Return the (X, Y) coordinate for the center point of the cell that contains the specified text.  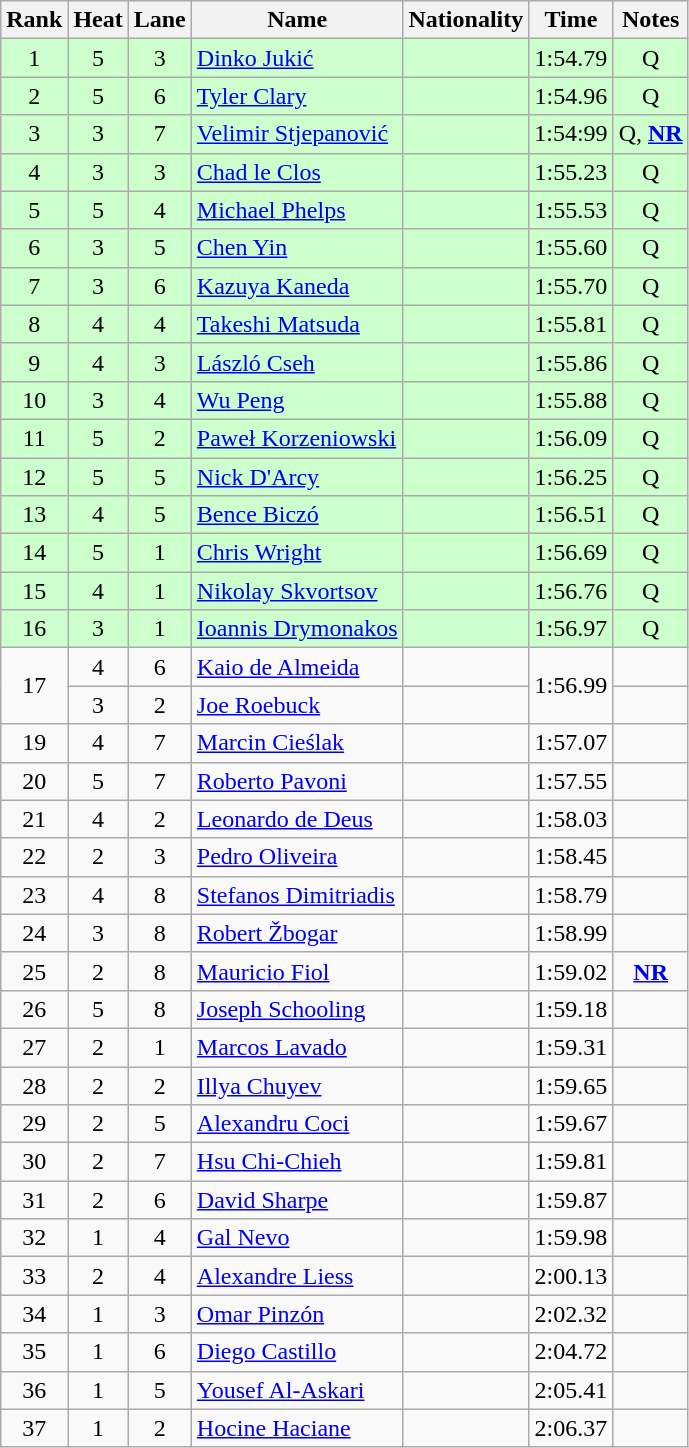
1:56.97 (571, 629)
17 (34, 686)
1:57.55 (571, 781)
Joe Roebuck (297, 705)
1:55.60 (571, 248)
Nationality (466, 20)
Roberto Pavoni (297, 781)
Joseph Schooling (297, 1009)
Rank (34, 20)
Ioannis Drymonakos (297, 629)
1:56.51 (571, 515)
László Cseh (297, 362)
Chen Yin (297, 248)
Alexandre Liess (297, 1276)
1:54:99 (571, 134)
26 (34, 1009)
Notes (650, 20)
Time (571, 20)
Yousef Al-Askari (297, 1390)
Lane (160, 20)
Paweł Korzeniowski (297, 438)
12 (34, 477)
1:59.31 (571, 1047)
1:57.07 (571, 743)
36 (34, 1390)
15 (34, 591)
24 (34, 933)
1:56.99 (571, 686)
9 (34, 362)
13 (34, 515)
Robert Žbogar (297, 933)
11 (34, 438)
Omar Pinzón (297, 1314)
Mauricio Fiol (297, 971)
1:55.53 (571, 210)
Nikolay Skvortsov (297, 591)
Leonardo de Deus (297, 819)
1:55.23 (571, 172)
31 (34, 1200)
1:59.67 (571, 1124)
Bence Biczó (297, 515)
35 (34, 1352)
Kaio de Almeida (297, 667)
27 (34, 1047)
Alexandru Coci (297, 1124)
Wu Peng (297, 400)
Dinko Jukić (297, 58)
Marcin Cieślak (297, 743)
2:05.41 (571, 1390)
Hsu Chi-Chieh (297, 1162)
1:56.09 (571, 438)
20 (34, 781)
Chris Wright (297, 553)
David Sharpe (297, 1200)
1:55.81 (571, 324)
1:59.87 (571, 1200)
NR (650, 971)
25 (34, 971)
1:59.02 (571, 971)
29 (34, 1124)
Takeshi Matsuda (297, 324)
1:58.03 (571, 819)
28 (34, 1085)
Gal Nevo (297, 1238)
Tyler Clary (297, 96)
1:56.25 (571, 477)
21 (34, 819)
23 (34, 895)
1:56.76 (571, 591)
Chad le Clos (297, 172)
1:54.96 (571, 96)
2:00.13 (571, 1276)
Heat (98, 20)
1:59.18 (571, 1009)
2:06.37 (571, 1428)
Kazuya Kaneda (297, 286)
22 (34, 857)
Pedro Oliveira (297, 857)
Stefanos Dimitriadis (297, 895)
16 (34, 629)
Nick D'Arcy (297, 477)
1:58.99 (571, 933)
37 (34, 1428)
2:04.72 (571, 1352)
Michael Phelps (297, 210)
1:55.88 (571, 400)
30 (34, 1162)
14 (34, 553)
32 (34, 1238)
Hocine Haciane (297, 1428)
1:54.79 (571, 58)
34 (34, 1314)
1:58.79 (571, 895)
Velimir Stjepanović (297, 134)
1:59.65 (571, 1085)
Illya Chuyev (297, 1085)
Q, NR (650, 134)
33 (34, 1276)
1:55.70 (571, 286)
19 (34, 743)
1:59.98 (571, 1238)
1:58.45 (571, 857)
2:02.32 (571, 1314)
1:59.81 (571, 1162)
Diego Castillo (297, 1352)
10 (34, 400)
1:55.86 (571, 362)
1:56.69 (571, 553)
Name (297, 20)
Marcos Lavado (297, 1047)
